Return [x, y] of the center of cell containing provided text 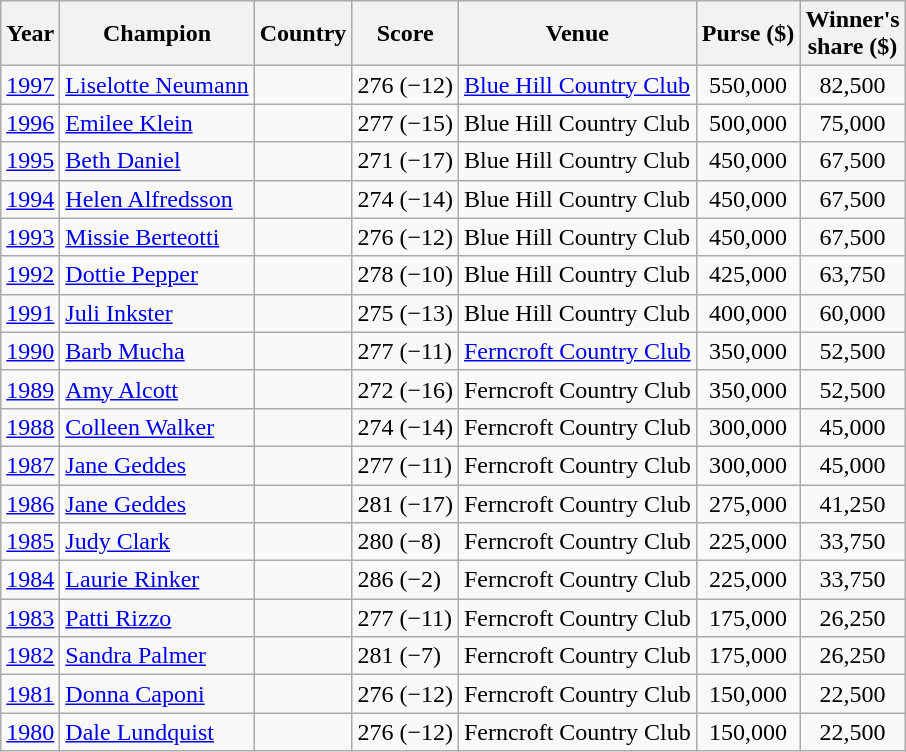
Liselotte Neumann [157, 85]
281 (−7) [406, 656]
82,500 [852, 85]
Donna Caponi [157, 694]
1980 [30, 732]
Amy Alcott [157, 389]
Patti Rizzo [157, 618]
1996 [30, 123]
1994 [30, 199]
1981 [30, 694]
1995 [30, 161]
275 (−13) [406, 313]
Judy Clark [157, 542]
75,000 [852, 123]
1990 [30, 351]
1984 [30, 580]
1988 [30, 427]
550,000 [748, 85]
1991 [30, 313]
Beth Daniel [157, 161]
278 (−10) [406, 275]
271 (−17) [406, 161]
400,000 [748, 313]
277 (−15) [406, 123]
Champion [157, 34]
280 (−8) [406, 542]
Barb Mucha [157, 351]
1989 [30, 389]
Colleen Walker [157, 427]
1985 [30, 542]
275,000 [748, 503]
1982 [30, 656]
500,000 [748, 123]
425,000 [748, 275]
Purse ($) [748, 34]
Score [406, 34]
Dottie Pepper [157, 275]
1992 [30, 275]
Sandra Palmer [157, 656]
1993 [30, 237]
41,250 [852, 503]
272 (−16) [406, 389]
Venue [577, 34]
Laurie Rinker [157, 580]
Dale Lundquist [157, 732]
Country [303, 34]
Winner'sshare ($) [852, 34]
1983 [30, 618]
Missie Berteotti [157, 237]
286 (−2) [406, 580]
1997 [30, 85]
281 (−17) [406, 503]
Juli Inkster [157, 313]
63,750 [852, 275]
Helen Alfredsson [157, 199]
Emilee Klein [157, 123]
1986 [30, 503]
1987 [30, 465]
60,000 [852, 313]
Year [30, 34]
